Capture the cell that displays the provided text and extract its [X, Y] central coordinate. 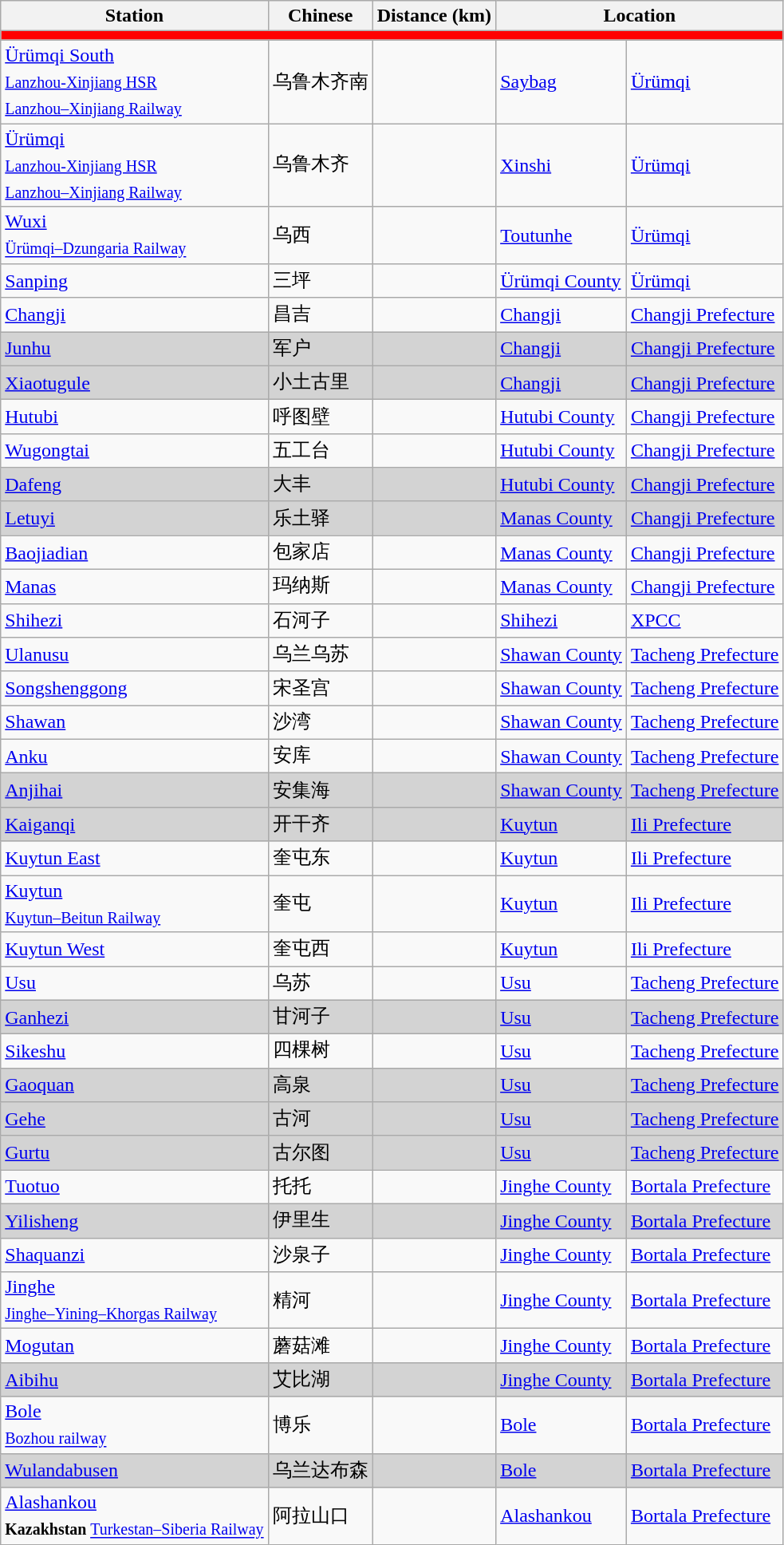
Xinshi [561, 164]
Mogutan [134, 1345]
博乐 [321, 1425]
甘河子 [321, 1017]
沙泉子 [321, 1255]
小土古里 [321, 383]
Shaquanzi [134, 1255]
乌鲁木齐南 [321, 81]
Sikeshu [134, 1052]
Tuotuo [134, 1187]
Saybag [561, 81]
宋圣宫 [321, 688]
Location [640, 16]
Anku [134, 757]
WuxiÜrümqi–Dzungaria Railway [134, 235]
Junhu [134, 350]
Gaoquan [134, 1085]
昌吉 [321, 314]
乌鲁木齐 [321, 164]
古河 [321, 1119]
包家店 [321, 552]
乌苏 [321, 983]
阿拉山口 [321, 1516]
Gehe [134, 1119]
开干齐 [321, 824]
Sanping [134, 281]
托托 [321, 1187]
Kuytun West [134, 950]
Distance (km) [434, 16]
Ganhezi [134, 1017]
乌兰达布森 [321, 1470]
ÜrümqiLanzhou-Xinjiang HSRLanzhou–Xinjiang Railway [134, 164]
蘑菇滩 [321, 1345]
Yilisheng [134, 1221]
奎屯西 [321, 950]
Letuyi [134, 519]
Ürümqi County [561, 281]
军户 [321, 350]
精河 [321, 1301]
Chinese [321, 16]
安集海 [321, 790]
大丰 [321, 485]
高泉 [321, 1085]
XPCC [705, 621]
石河子 [321, 621]
沙湾 [321, 723]
安库 [321, 757]
乌兰乌苏 [321, 654]
Toutunhe [561, 235]
Xiaotugule [134, 383]
Manas [134, 587]
BoleBozhou railway [134, 1425]
Wugongtai [134, 450]
Kaiganqi [134, 824]
Kuytun East [134, 859]
乐土驿 [321, 519]
古尔图 [321, 1152]
Anjihai [134, 790]
Wulandabusen [134, 1470]
Dafeng [134, 485]
奎屯东 [321, 859]
Station [134, 16]
Aibihu [134, 1379]
奎屯 [321, 903]
Shawan [134, 723]
KuytunKuytun–Beitun Railway [134, 903]
AlashankouKazakhstan Turkestan–Siberia Railway [134, 1516]
呼图壁 [321, 417]
Baojiadian [134, 552]
Ulanusu [134, 654]
四棵树 [321, 1052]
伊里生 [321, 1221]
Gurtu [134, 1152]
五工台 [321, 450]
艾比湖 [321, 1379]
Alashankou [561, 1516]
玛纳斯 [321, 587]
Songshenggong [134, 688]
Ürümqi SouthLanzhou-Xinjiang HSRLanzhou–Xinjiang Railway [134, 81]
Hutubi [134, 417]
JingheJinghe–Yining–Khorgas Railway [134, 1301]
乌西 [321, 235]
三坪 [321, 281]
